Locate the cell with the specified text and output its (x, y) center coordinate. 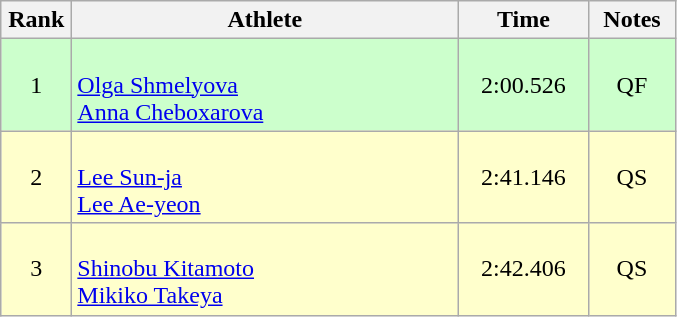
2:42.406 (524, 269)
Shinobu KitamotoMikiko Takeya (265, 269)
QF (632, 85)
Athlete (265, 20)
Time (524, 20)
Rank (36, 20)
3 (36, 269)
Olga ShmelyovaAnna Cheboxarova (265, 85)
2:00.526 (524, 85)
2:41.146 (524, 177)
2 (36, 177)
Lee Sun-jaLee Ae-yeon (265, 177)
Notes (632, 20)
1 (36, 85)
